Determine the [x, y] coordinate at the center of the cell enclosing the given text.  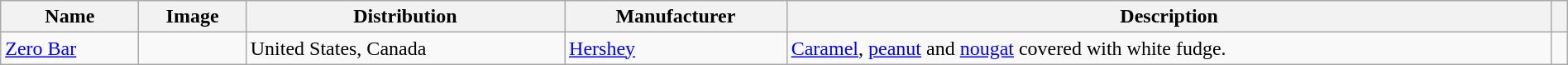
Distribution [405, 17]
Manufacturer [676, 17]
Caramel, peanut and nougat covered with white fudge. [1169, 48]
Description [1169, 17]
Image [192, 17]
United States, Canada [405, 48]
Hershey [676, 48]
Zero Bar [69, 48]
Name [69, 17]
